Locate the cell with the specified text and output its (X, Y) center coordinate. 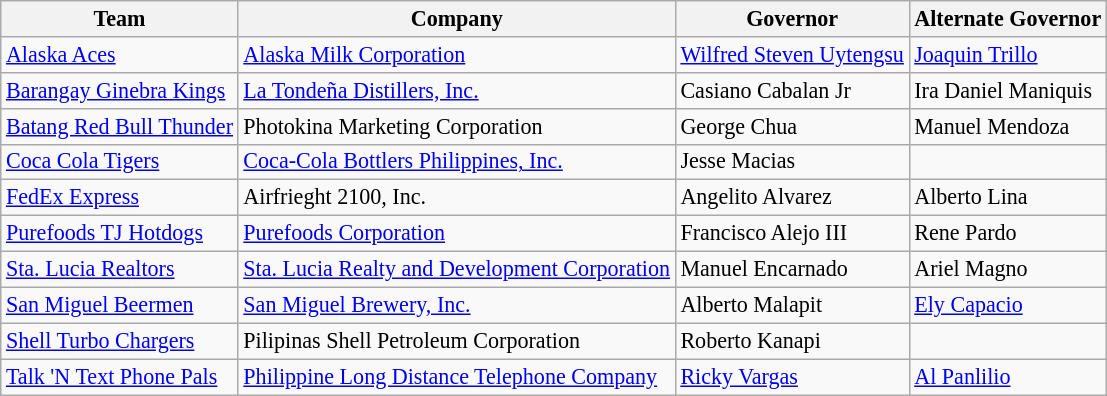
Sta. Lucia Realty and Development Corporation (456, 269)
Roberto Kanapi (792, 341)
Purefoods Corporation (456, 233)
Alternate Governor (1008, 18)
Manuel Encarnado (792, 269)
Barangay Ginebra Kings (120, 90)
Casiano Cabalan Jr (792, 90)
Joaquin Trillo (1008, 54)
Sta. Lucia Realtors (120, 269)
Rene Pardo (1008, 233)
Talk 'N Text Phone Pals (120, 377)
Manuel Mendoza (1008, 126)
Pilipinas Shell Petroleum Corporation (456, 341)
Purefoods TJ Hotdogs (120, 233)
Ricky Vargas (792, 377)
Team (120, 18)
Philippine Long Distance Telephone Company (456, 377)
Batang Red Bull Thunder (120, 126)
Francisco Alejo III (792, 233)
George Chua (792, 126)
Alberto Lina (1008, 198)
Jesse Macias (792, 162)
Airfrieght 2100, Inc. (456, 198)
La Tondeña Distillers, Inc. (456, 90)
FedEx Express (120, 198)
San Miguel Beermen (120, 305)
Shell Turbo Chargers (120, 341)
Company (456, 18)
Coca Cola Tigers (120, 162)
Ariel Magno (1008, 269)
Photokina Marketing Corporation (456, 126)
Wilfred Steven Uytengsu (792, 54)
Coca-Cola Bottlers Philippines, Inc. (456, 162)
Ely Capacio (1008, 305)
Alberto Malapit (792, 305)
Ira Daniel Maniquis (1008, 90)
San Miguel Brewery, Inc. (456, 305)
Angelito Alvarez (792, 198)
Governor (792, 18)
Alaska Aces (120, 54)
Alaska Milk Corporation (456, 54)
Al Panlilio (1008, 377)
